Determine the [x, y] coordinate at the center of the cell enclosing the given text.  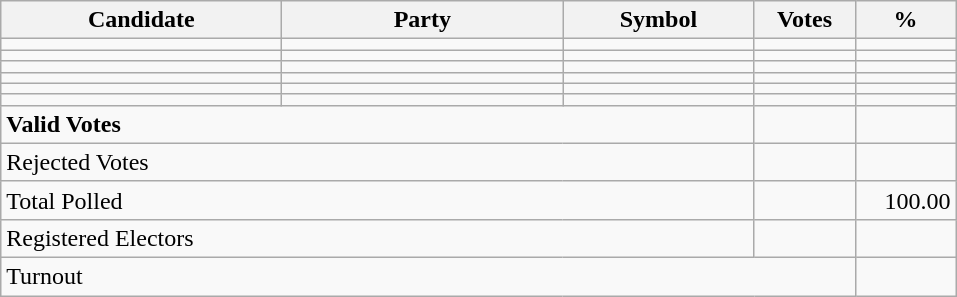
Votes [804, 20]
Registered Electors [378, 238]
Valid Votes [378, 124]
Symbol [658, 20]
Turnout [428, 276]
Candidate [142, 20]
Party [422, 20]
Total Polled [378, 200]
100.00 [906, 200]
% [906, 20]
Rejected Votes [378, 162]
